Output the [X, Y] coordinate of the center of the cell containing the given text.  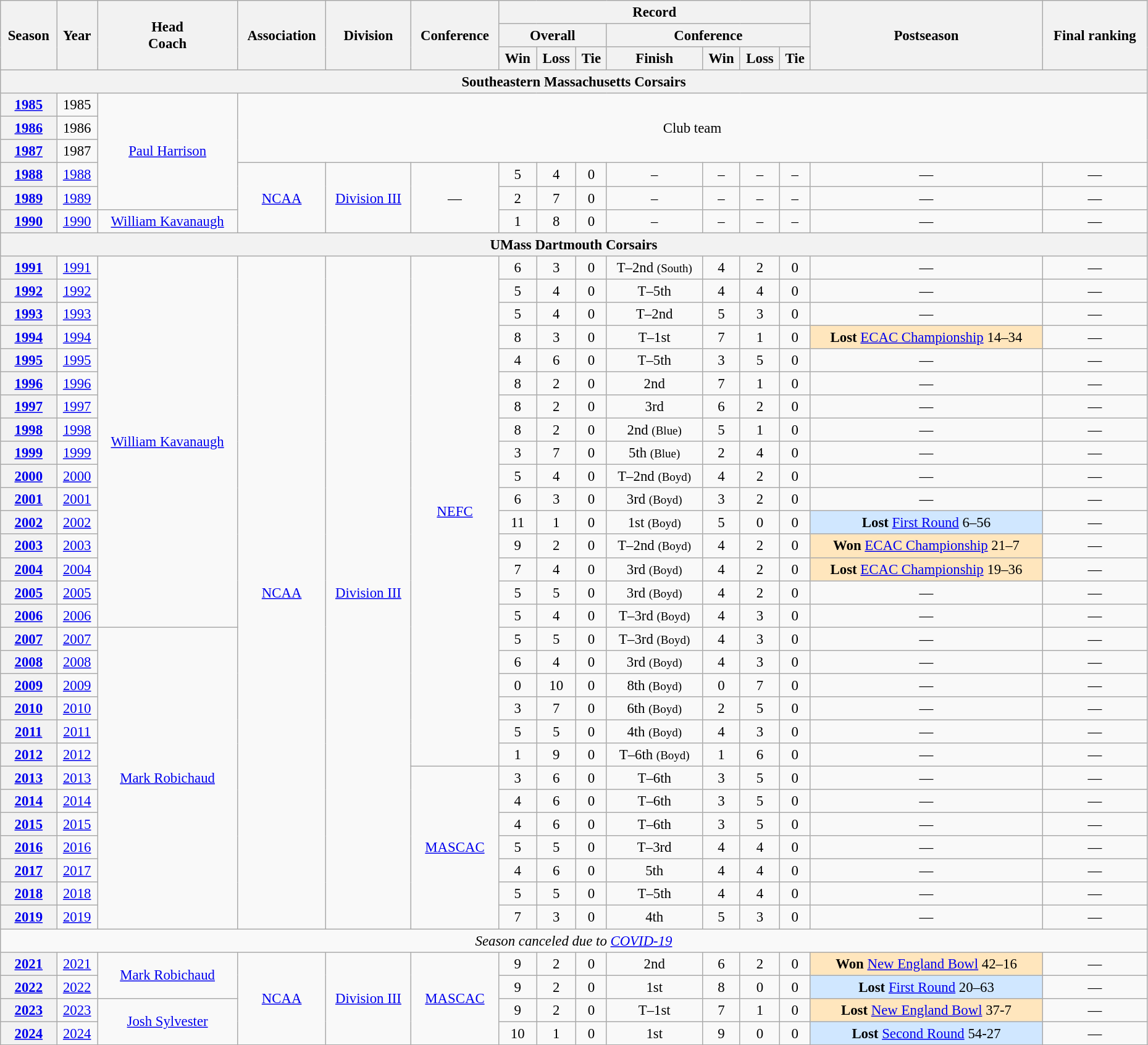
Overall [553, 36]
4th [655, 917]
Won New England Bowl 42–16 [926, 964]
Southeastern Massachusetts Corsairs [574, 82]
T–2nd (South) [655, 267]
Won ECAC Championship 21–7 [926, 546]
Paul Harrison [168, 151]
5th [655, 871]
NEFC [455, 511]
Lost ECAC Championship 19–36 [926, 569]
Postseason [926, 36]
HeadCoach [168, 36]
Association [282, 36]
Lost Second Round 54-27 [926, 1033]
3rd [655, 407]
UMass Dartmouth Corsairs [574, 244]
11 [517, 523]
Josh Sylvester [168, 1021]
Season canceled due to COVID-19 [574, 941]
Season [28, 36]
8th (Boyd) [655, 685]
Lost ECAC Championship 14–34 [926, 337]
Division [369, 36]
5th (Blue) [655, 453]
T–3rd [655, 847]
T–2nd [655, 314]
Lost First Round 6–56 [926, 523]
Final ranking [1094, 36]
Record [655, 12]
Lost First Round 20–63 [926, 987]
2nd (Blue) [655, 430]
Year [77, 36]
T–6th (Boyd) [655, 755]
1st (Boyd) [655, 523]
Lost New England Bowl 37-7 [926, 1010]
4th (Boyd) [655, 731]
6th (Boyd) [655, 709]
Finish [655, 59]
Club team [693, 128]
